Scan for the cell matching the given text and deliver its (x, y) coordinate at center. 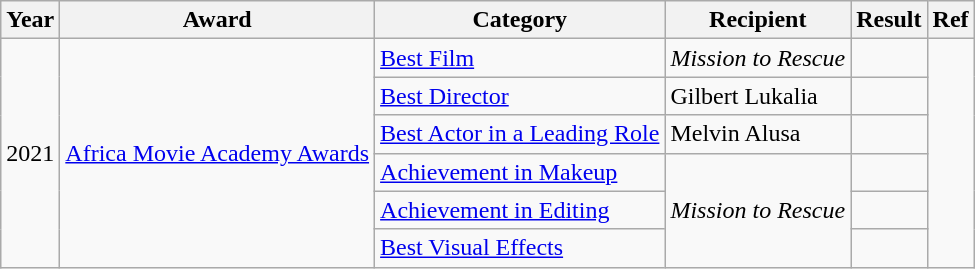
Africa Movie Academy Awards (218, 153)
Best Actor in a Leading Role (520, 134)
Achievement in Editing (520, 210)
Melvin Alusa (758, 134)
2021 (30, 153)
Year (30, 20)
Ref (950, 20)
Achievement in Makeup (520, 172)
Recipient (758, 20)
Best Film (520, 58)
Gilbert Lukalia (758, 96)
Result (889, 20)
Category (520, 20)
Award (218, 20)
Best Visual Effects (520, 248)
Best Director (520, 96)
